Capture the cell that displays the provided text and extract its [X, Y] central coordinate. 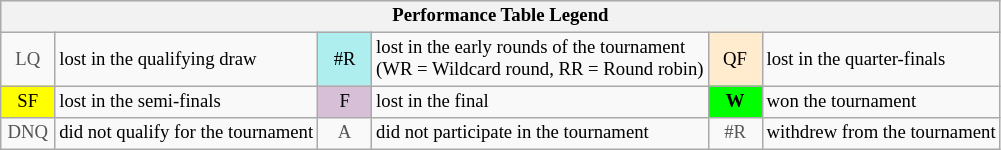
lost in the early rounds of the tournament(WR = Wildcard round, RR = Round robin) [540, 60]
lost in the qualifying draw [186, 60]
Performance Table Legend [500, 16]
lost in the semi-finals [186, 102]
W [735, 102]
F [345, 102]
lost in the quarter-finals [881, 60]
did not participate in the tournament [540, 134]
LQ [28, 60]
A [345, 134]
lost in the final [540, 102]
withdrew from the tournament [881, 134]
DNQ [28, 134]
did not qualify for the tournament [186, 134]
QF [735, 60]
won the tournament [881, 102]
SF [28, 102]
